Extract the [X, Y] coordinate from the center of the cell holding the provided text.  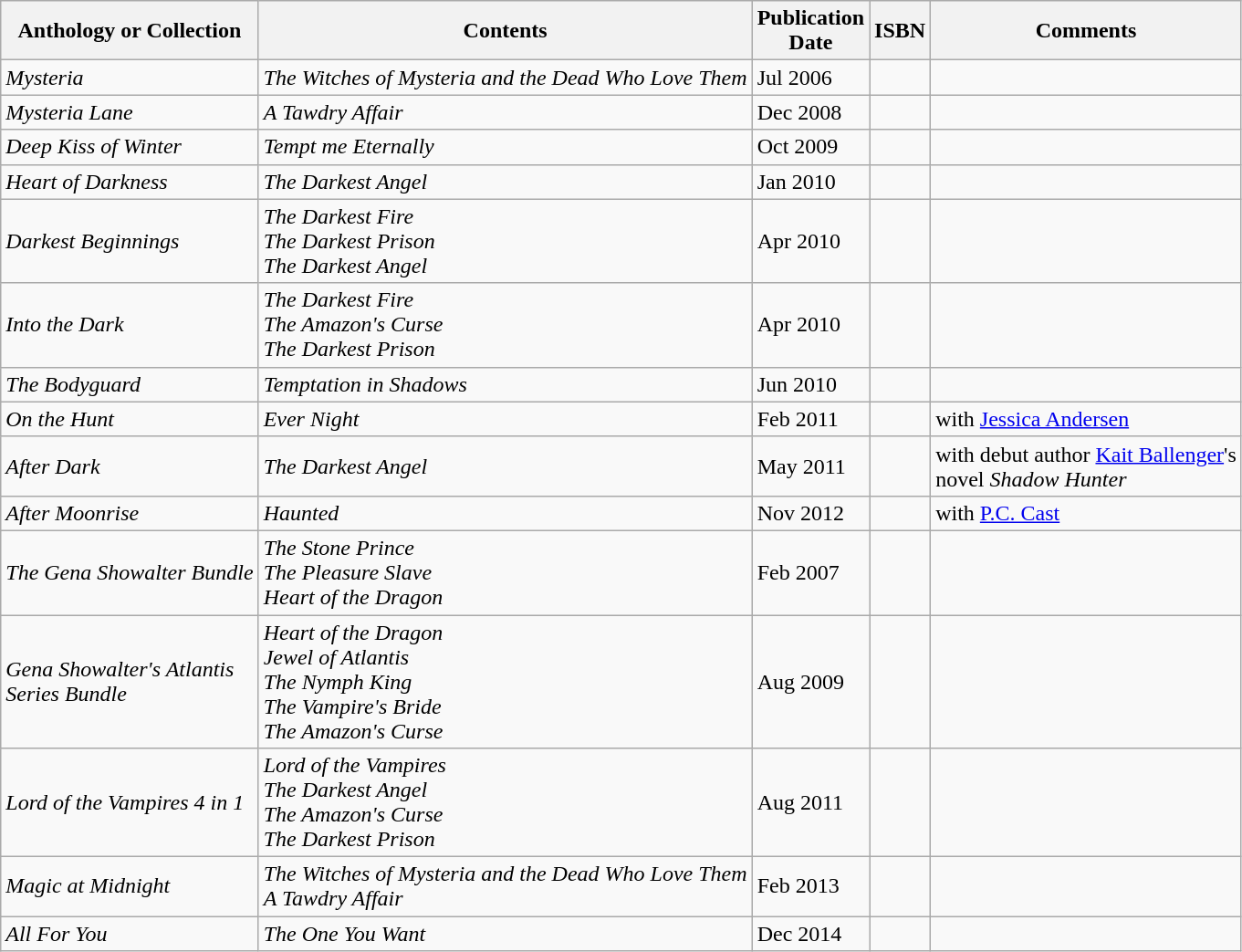
On the Hunt [130, 419]
The Darkest FireThe Darkest PrisonThe Darkest Angel [506, 241]
with Jessica Andersen [1086, 419]
The Darkest FireThe Amazon's CurseThe Darkest Prison [506, 325]
Lord of the VampiresThe Darkest AngelThe Amazon's CurseThe Darkest Prison [506, 803]
Magic at Midnight [130, 887]
Feb 2013 [810, 887]
with debut author Kait Ballenger'snovel Shadow Hunter [1086, 466]
A Tawdry Affair [506, 112]
Dec 2014 [810, 934]
Haunted [506, 513]
Heart of the DragonJewel of AtlantisThe Nymph KingThe Vampire's BrideThe Amazon's Curse [506, 682]
Aug 2011 [810, 803]
May 2011 [810, 466]
Oct 2009 [810, 147]
Jan 2010 [810, 182]
The Witches of Mysteria and the Dead Who Love Them [506, 78]
The Bodyguard [130, 384]
Temptation in Shadows [506, 384]
The Gena Showalter Bundle [130, 572]
Heart of Darkness [130, 182]
ISBN [900, 31]
Gena Showalter's AtlantisSeries Bundle [130, 682]
Comments [1086, 31]
Dec 2008 [810, 112]
The Witches of Mysteria and the Dead Who Love ThemA Tawdry Affair [506, 887]
Jun 2010 [810, 384]
Anthology or Collection [130, 31]
Nov 2012 [810, 513]
Aug 2009 [810, 682]
The One You Want [506, 934]
After Moonrise [130, 513]
Contents [506, 31]
Lord of the Vampires 4 in 1 [130, 803]
with P.C. Cast [1086, 513]
All For You [130, 934]
Tempt me Eternally [506, 147]
Mysteria [130, 78]
Jul 2006 [810, 78]
Mysteria Lane [130, 112]
After Dark [130, 466]
Ever Night [506, 419]
Into the Dark [130, 325]
Feb 2007 [810, 572]
Darkest Beginnings [130, 241]
The Stone PrinceThe Pleasure SlaveHeart of the Dragon [506, 572]
Feb 2011 [810, 419]
Deep Kiss of Winter [130, 147]
PublicationDate [810, 31]
